Provide the (x, y) coordinate of the cell's center where the given text is located.  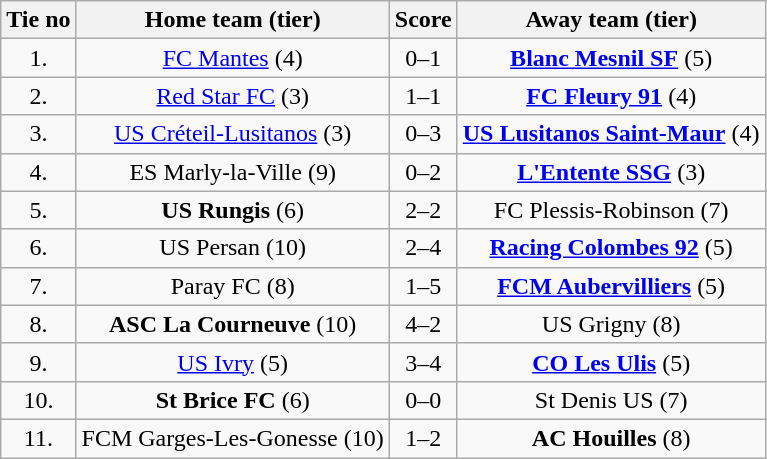
2–2 (423, 210)
ASC La Courneuve (10) (232, 324)
FC Plessis-Robinson (7) (611, 210)
Score (423, 20)
7. (38, 286)
CO Les Ulis (5) (611, 362)
1–2 (423, 438)
Home team (tier) (232, 20)
L'Entente SSG (3) (611, 172)
Blanc Mesnil SF (5) (611, 58)
3–4 (423, 362)
8. (38, 324)
Racing Colombes 92 (5) (611, 248)
1–5 (423, 286)
4–2 (423, 324)
0–0 (423, 400)
FCM Aubervilliers (5) (611, 286)
FCM Garges-Les-Gonesse (10) (232, 438)
1–1 (423, 96)
1. (38, 58)
4. (38, 172)
5. (38, 210)
10. (38, 400)
0–1 (423, 58)
FC Fleury 91 (4) (611, 96)
Tie no (38, 20)
Paray FC (8) (232, 286)
US Rungis (6) (232, 210)
11. (38, 438)
US Persan (10) (232, 248)
9. (38, 362)
FC Mantes (4) (232, 58)
0–2 (423, 172)
0–3 (423, 134)
US Créteil-Lusitanos (3) (232, 134)
US Grigny (8) (611, 324)
St Denis US (7) (611, 400)
US Lusitanos Saint-Maur (4) (611, 134)
St Brice FC (6) (232, 400)
Red Star FC (3) (232, 96)
Away team (tier) (611, 20)
2–4 (423, 248)
US Ivry (5) (232, 362)
6. (38, 248)
AC Houilles (8) (611, 438)
3. (38, 134)
2. (38, 96)
ES Marly-la-Ville (9) (232, 172)
